Pinpoint the cell where the given text exists, returning its (x, y) midpoint coordinate. 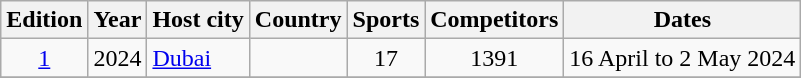
1 (44, 58)
Year (118, 20)
Sports (386, 20)
Dubai (198, 58)
1391 (494, 58)
17 (386, 58)
Country (298, 20)
Dates (682, 20)
2024 (118, 58)
16 April to 2 May 2024 (682, 58)
Edition (44, 20)
Competitors (494, 20)
Host city (198, 20)
